Pinpoint the cell where the given text exists, returning its (x, y) midpoint coordinate. 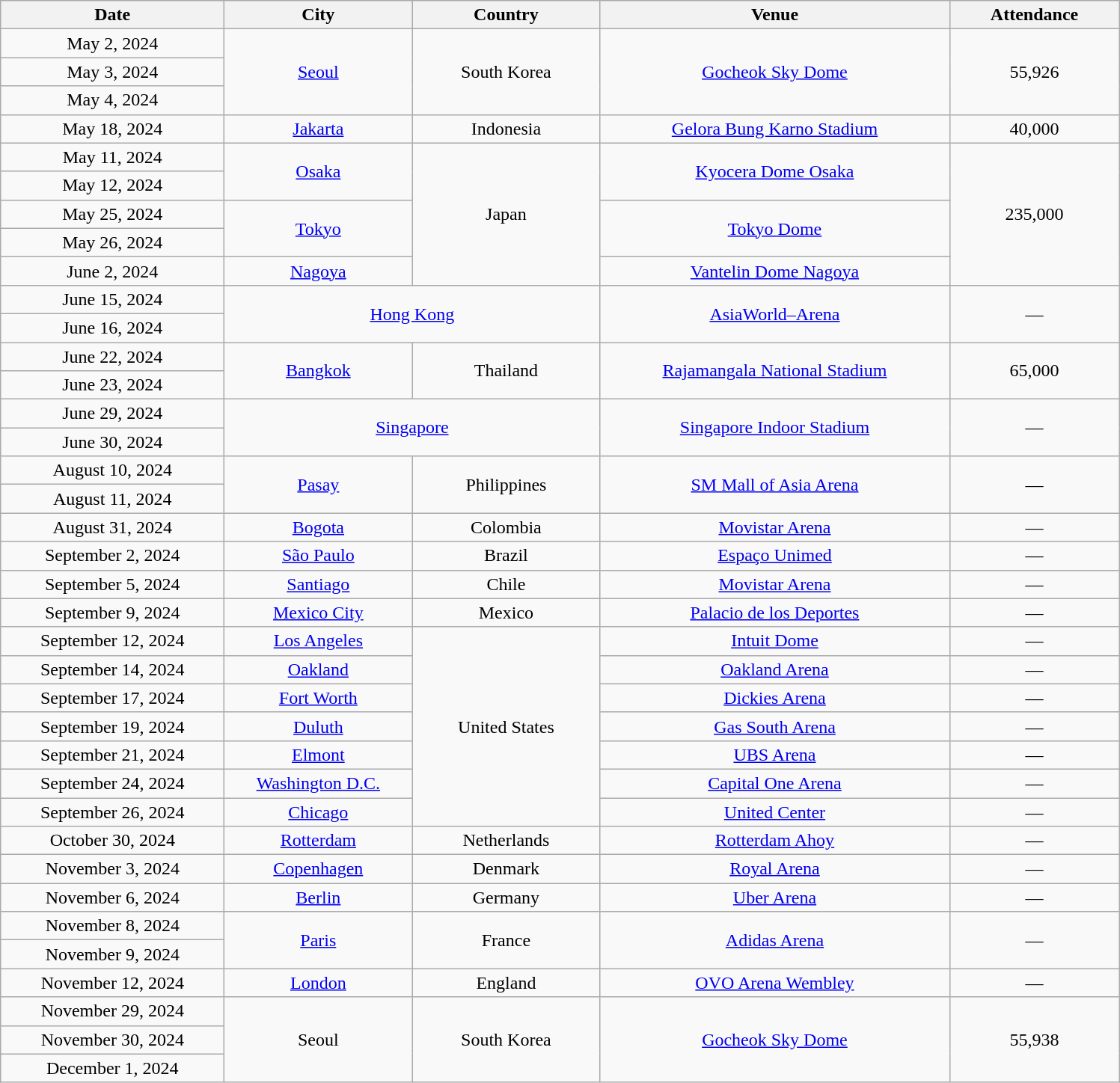
Philippines (506, 485)
65,000 (1034, 371)
City (319, 15)
Jakarta (319, 129)
Santiago (319, 584)
November 3, 2024 (112, 869)
May 26, 2024 (112, 242)
Denmark (506, 869)
Washington D.C. (319, 783)
Rotterdam (319, 841)
Berlin (319, 898)
Espaço Unimed (775, 556)
Mexico (506, 613)
June 15, 2024 (112, 299)
Attendance (1034, 15)
Singapore Indoor Stadium (775, 428)
October 30, 2024 (112, 841)
September 14, 2024 (112, 669)
France (506, 940)
OVO Arena Wembley (775, 983)
Elmont (319, 755)
UBS Arena (775, 755)
United Center (775, 812)
Vantelin Dome Nagoya (775, 271)
November 29, 2024 (112, 1011)
Duluth (319, 726)
November 12, 2024 (112, 983)
Copenhagen (319, 869)
Adidas Arena (775, 940)
England (506, 983)
Mexico City (319, 613)
Gelora Bung Karno Stadium (775, 129)
Oakland (319, 669)
Rajamangala National Stadium (775, 371)
Bangkok (319, 371)
September 26, 2024 (112, 812)
Rotterdam Ahoy (775, 841)
Pasay (319, 485)
May 3, 2024 (112, 72)
May 12, 2024 (112, 185)
Oakland Arena (775, 669)
August 11, 2024 (112, 499)
Japan (506, 214)
Gas South Arena (775, 726)
40,000 (1034, 129)
August 10, 2024 (112, 470)
Chile (506, 584)
SM Mall of Asia Arena (775, 485)
September 2, 2024 (112, 556)
May 18, 2024 (112, 129)
Venue (775, 15)
November 6, 2024 (112, 898)
55,926 (1034, 72)
São Paulo (319, 556)
June 29, 2024 (112, 414)
June 2, 2024 (112, 271)
June 23, 2024 (112, 385)
AsiaWorld–Arena (775, 313)
Paris (319, 940)
United States (506, 726)
Hong Kong (412, 313)
Indonesia (506, 129)
Palacio de los Deportes (775, 613)
Dickies Arena (775, 698)
Osaka (319, 171)
May 2, 2024 (112, 43)
Date (112, 15)
September 12, 2024 (112, 641)
May 11, 2024 (112, 157)
Bogota (319, 527)
Country (506, 15)
September 5, 2024 (112, 584)
September 21, 2024 (112, 755)
September 19, 2024 (112, 726)
November 9, 2024 (112, 954)
235,000 (1034, 214)
Nagoya (319, 271)
September 24, 2024 (112, 783)
September 9, 2024 (112, 613)
Chicago (319, 812)
Fort Worth (319, 698)
June 16, 2024 (112, 328)
Uber Arena (775, 898)
Royal Arena (775, 869)
Germany (506, 898)
Capital One Arena (775, 783)
August 31, 2024 (112, 527)
Los Angeles (319, 641)
September 17, 2024 (112, 698)
June 30, 2024 (112, 442)
Brazil (506, 556)
Intuit Dome (775, 641)
Kyocera Dome Osaka (775, 171)
December 1, 2024 (112, 1068)
Tokyo (319, 228)
Netherlands (506, 841)
June 22, 2024 (112, 357)
Thailand (506, 371)
May 25, 2024 (112, 214)
Tokyo Dome (775, 228)
November 30, 2024 (112, 1040)
May 4, 2024 (112, 100)
London (319, 983)
Colombia (506, 527)
Singapore (412, 428)
55,938 (1034, 1040)
November 8, 2024 (112, 926)
